For the text-containing cell, return its midpoint in [X, Y] coordinate format. 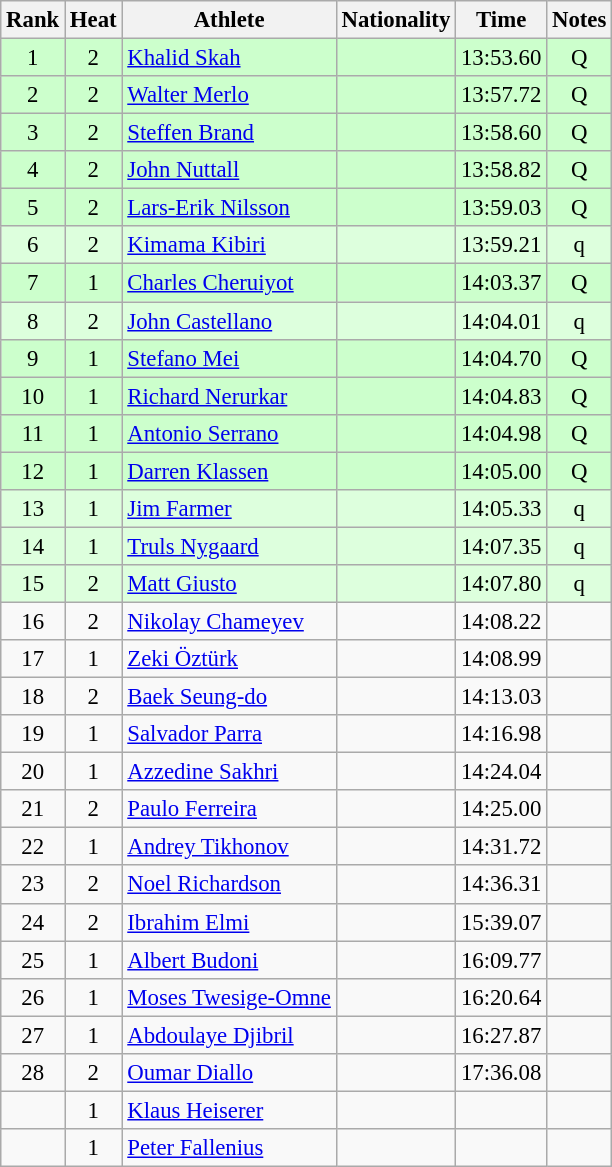
14:31.72 [502, 847]
Lars-Erik Nilsson [229, 208]
Nikolay Chameyev [229, 621]
Peter Fallenius [229, 1148]
Salvador Parra [229, 734]
Khalid Skah [229, 58]
Ibrahim Elmi [229, 922]
Charles Cheruiyot [229, 283]
4 [33, 170]
7 [33, 283]
13:53.60 [502, 58]
Nationality [396, 20]
27 [33, 1035]
Darren Klassen [229, 471]
24 [33, 922]
Azzedine Sakhri [229, 772]
Time [502, 20]
Antonio Serrano [229, 433]
16:27.87 [502, 1035]
14:36.31 [502, 885]
14:05.00 [502, 471]
Zeki Öztürk [229, 659]
10 [33, 396]
16:20.64 [502, 997]
Notes [580, 20]
15:39.07 [502, 922]
15 [33, 584]
26 [33, 997]
Rank [33, 20]
Abdoulaye Djibril [229, 1035]
John Nuttall [229, 170]
13:59.03 [502, 208]
14:05.33 [502, 509]
14:08.99 [502, 659]
13 [33, 509]
Moses Twesige-Omne [229, 997]
28 [33, 1073]
Truls Nygaard [229, 546]
14:13.03 [502, 697]
Paulo Ferreira [229, 809]
3 [33, 133]
16:09.77 [502, 960]
Athlete [229, 20]
14:07.80 [502, 584]
Richard Nerurkar [229, 396]
17 [33, 659]
18 [33, 697]
22 [33, 847]
13:58.82 [502, 170]
5 [33, 208]
13:58.60 [502, 133]
Steffen Brand [229, 133]
14:08.22 [502, 621]
11 [33, 433]
Stefano Mei [229, 358]
Oumar Diallo [229, 1073]
14:16.98 [502, 734]
16 [33, 621]
14:04.01 [502, 321]
25 [33, 960]
Kimama Kibiri [229, 245]
14:04.83 [502, 396]
14:04.98 [502, 433]
14:24.04 [502, 772]
21 [33, 809]
Albert Budoni [229, 960]
14:04.70 [502, 358]
9 [33, 358]
19 [33, 734]
14:07.35 [502, 546]
20 [33, 772]
John Castellano [229, 321]
17:36.08 [502, 1073]
12 [33, 471]
Walter Merlo [229, 95]
Jim Farmer [229, 509]
14:03.37 [502, 283]
Baek Seung-do [229, 697]
Matt Giusto [229, 584]
8 [33, 321]
Noel Richardson [229, 885]
13:59.21 [502, 245]
14:25.00 [502, 809]
Klaus Heiserer [229, 1110]
Andrey Tikhonov [229, 847]
Heat [94, 20]
23 [33, 885]
14 [33, 546]
13:57.72 [502, 95]
6 [33, 245]
